Return the (X, Y) coordinate for the center point of the cell that contains the specified text.  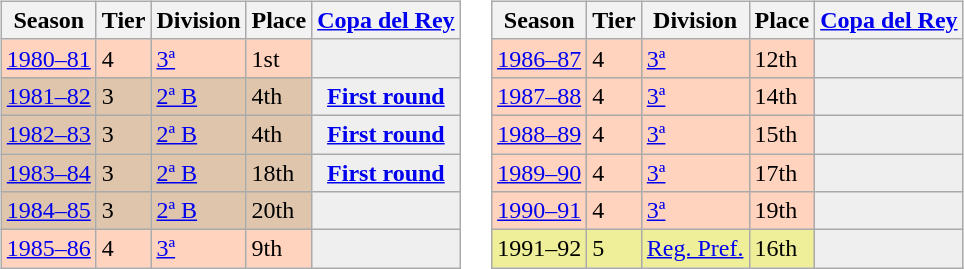
1984–85 (48, 211)
1981–82 (48, 96)
17th (782, 173)
16th (782, 249)
1991–92 (540, 249)
15th (782, 134)
5 (614, 249)
1989–90 (540, 173)
1983–84 (48, 173)
1986–87 (540, 58)
1982–83 (48, 134)
1988–89 (540, 134)
14th (782, 96)
19th (782, 211)
Reg. Pref. (695, 249)
18th (279, 173)
1990–91 (540, 211)
20th (279, 211)
1985–86 (48, 249)
1980–81 (48, 58)
9th (279, 249)
12th (782, 58)
1987–88 (540, 96)
1st (279, 58)
